Return [x, y] of the center of cell containing provided text 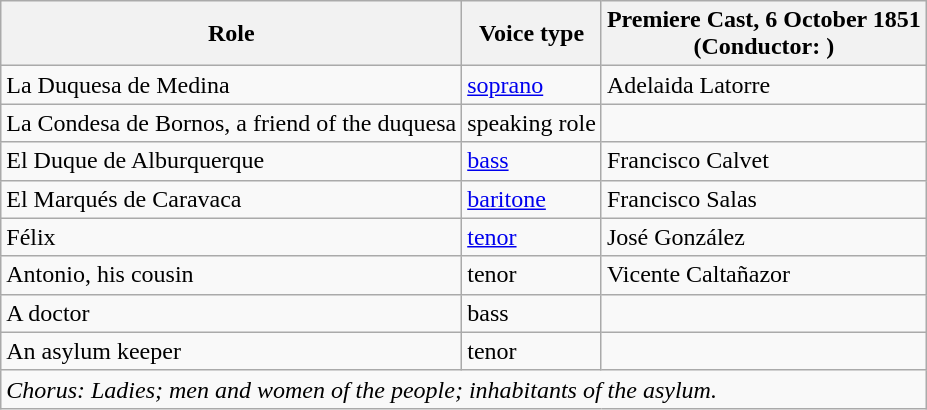
Chorus: Ladies; men and women of the people; inhabitants of the asylum. [464, 389]
Premiere Cast, 6 October 1851(Conductor: ) [764, 34]
Francisco Salas [764, 199]
La Duquesa de Medina [232, 85]
Francisco Calvet [764, 161]
Félix [232, 237]
speaking role [532, 123]
José González [764, 237]
baritone [532, 199]
Voice type [532, 34]
El Duque de Alburquerque [232, 161]
El Marqués de Caravaca [232, 199]
Adelaida Latorre [764, 85]
An asylum keeper [232, 351]
Antonio, his cousin [232, 275]
Role [232, 34]
Vicente Caltañazor [764, 275]
soprano [532, 85]
La Condesa de Bornos, a friend of the duquesa [232, 123]
A doctor [232, 313]
